Extract the [x, y] coordinate from the center of the cell holding the provided text.  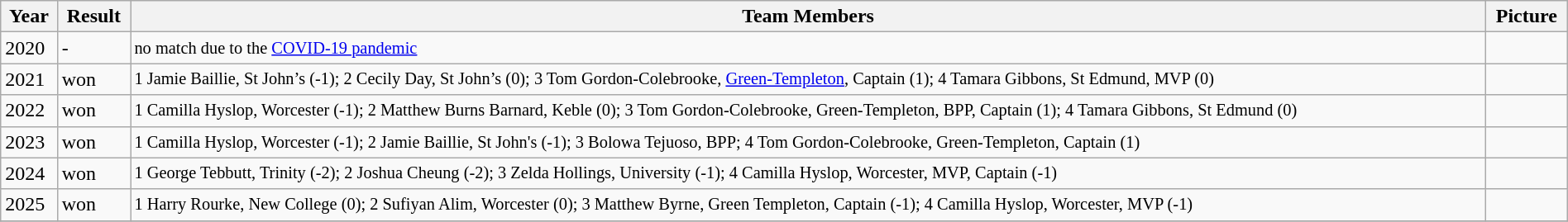
2022 [29, 111]
Team Members [809, 17]
- [93, 48]
Year [29, 17]
no match due to the COVID-19 pandemic [809, 48]
Picture [1527, 17]
2023 [29, 142]
2025 [29, 205]
1 Harry Rourke, New College (0); 2 Sufiyan Alim, Worcester (0); 3 Matthew Byrne, Green Templeton, Captain (-1); 4 Camilla Hyslop, Worcester, MVP (-1) [809, 205]
Result [93, 17]
2021 [29, 79]
1 Camilla Hyslop, Worcester (-1); 2 Jamie Baillie, St John's (-1); 3 Bolowa Tejuoso, BPP; 4 Tom Gordon-Colebrooke, Green-Templeton, Captain (1) [809, 142]
1 George Tebbutt, Trinity (-2); 2 Joshua Cheung (-2); 3 Zelda Hollings, University (-1); 4 Camilla Hyslop, Worcester, MVP, Captain (-1) [809, 173]
2020 [29, 48]
2024 [29, 173]
